Find where the given text appears and provide that cell's center as (x, y) coordinate. 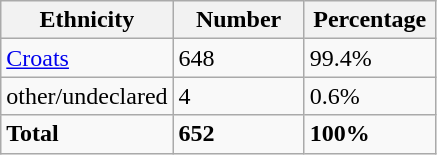
Percentage (370, 20)
652 (238, 134)
0.6% (370, 96)
648 (238, 58)
Croats (87, 58)
100% (370, 134)
Number (238, 20)
Ethnicity (87, 20)
Total (87, 134)
99.4% (370, 58)
other/undeclared (87, 96)
4 (238, 96)
